Pinpoint the cell where the given text exists, returning its (x, y) midpoint coordinate. 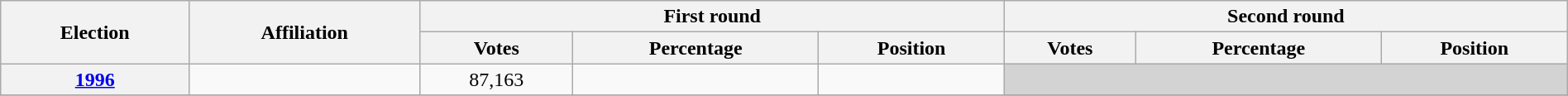
Election (95, 32)
First round (713, 17)
1996 (95, 79)
Affiliation (304, 32)
Second round (1287, 17)
87,163 (496, 79)
